Capture the cell that displays the provided text and extract its [X, Y] central coordinate. 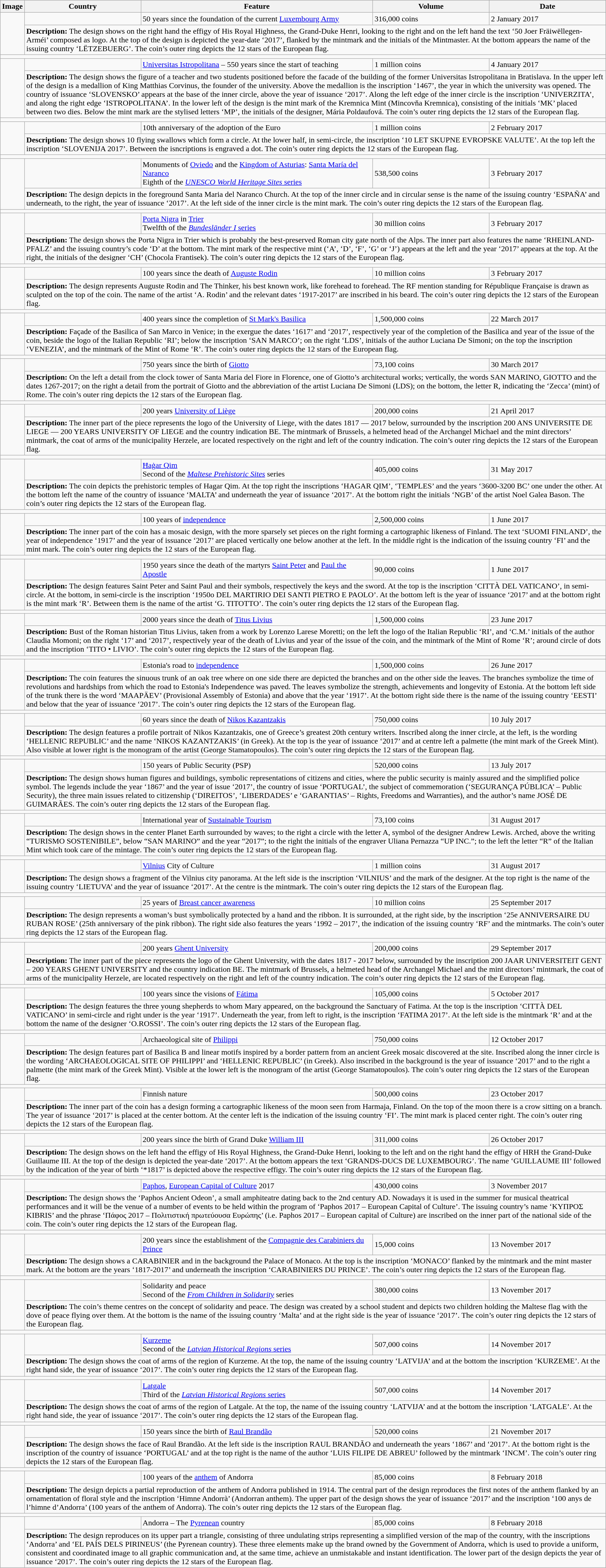
200 years University of Liège [257, 410]
21 November 2017 [547, 1431]
50 years since the foundation of the current Luxembourg Army [257, 19]
Finnish nature [257, 1094]
30 March 2017 [547, 365]
316,000 coins [431, 19]
2,500,000 coins [431, 520]
International year of Sustainable Tourism [257, 820]
Vilnius City of Culture [257, 866]
380,000 coins [431, 1290]
KurzemeSecond of the Latvian Historical Regions series [257, 1345]
Paphos, European Capital of Culture 2017 [257, 1185]
15,000 coins [431, 1244]
150 years of Public Security (PSP) [257, 766]
Feature [257, 6]
90,000 coins [431, 570]
Universitas Istropolitana – 550 years since the start of teaching [257, 64]
Archaeological site of Philippi [257, 1040]
31 May 2017 [547, 469]
100 years of the anthem of Andorra [257, 1477]
Solidarity and peaceSecond of the From Children in Solidarity series [257, 1290]
Monuments of Oviedo and the Kingdom of Asturias: Santa María del NarancoEighth of the UNESCO World Heritage Sites series [257, 173]
1950 years since the death of the martyrs Saint Peter and Paul the Apostle [257, 570]
10 July 2017 [547, 720]
23 June 2017 [547, 620]
100 years of independence [257, 520]
311,000 coins [431, 1140]
200 years since the birth of Grand Duke William III [257, 1140]
21 April 2017 [547, 410]
100 years since the visions of Fátima [257, 994]
Image [12, 6]
405,000 coins [431, 469]
2 January 2017 [547, 19]
Date [547, 6]
25 September 2017 [547, 902]
Estonia's road to independence [257, 665]
12 October 2017 [547, 1040]
105,000 coins [431, 994]
30 million coins [431, 223]
5 October 2017 [547, 994]
100 years since the death of Auguste Rodin [257, 274]
29 September 2017 [547, 948]
26 October 2017 [547, 1140]
26 June 2017 [547, 665]
25 years of Breast cancer awareness [257, 902]
Porta Nigra in TrierTwelfth of the Bundesländer I series [257, 223]
10th anniversary of the adoption of the Euro [257, 128]
750 years since the birth of Giotto [257, 365]
430,000 coins [431, 1185]
Volume [431, 6]
2 February 2017 [547, 128]
3 November 2017 [547, 1185]
200 years since the establishment of the Compagnie des Carabiniers du Prince [257, 1244]
Andorra – The Pyrenean country [257, 1523]
Ħaġar QimSecond of the Maltese Prehistoric Sites series [257, 469]
Country [83, 6]
13 July 2017 [547, 766]
22 March 2017 [547, 319]
60 years since the death of Nikos Kazantzakis [257, 720]
400 years since the completion of St Mark's Basilica [257, 319]
4 January 2017 [547, 64]
538,500 coins [431, 173]
200 years Ghent University [257, 948]
LatgaleThird of the Latvian Historical Regions series [257, 1390]
150 years since the birth of Raul Brandão [257, 1431]
23 October 2017 [547, 1094]
2000 years since the death of Titus Livius [257, 620]
500,000 coins [431, 1094]
